From the cell containing the given text, extract its center point as (X, Y) coordinate. 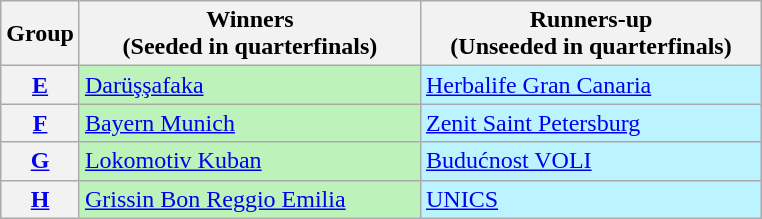
Group (40, 34)
Winners(Seeded in quarterfinals) (250, 34)
Budućnost VOLI (590, 161)
Herbalife Gran Canaria (590, 85)
E (40, 85)
Grissin Bon Reggio Emilia (250, 199)
Darüşşafaka (250, 85)
H (40, 199)
G (40, 161)
Runners-up(Unseeded in quarterfinals) (590, 34)
Bayern Munich (250, 123)
UNICS (590, 199)
Lokomotiv Kuban (250, 161)
Zenit Saint Petersburg (590, 123)
F (40, 123)
